Find where the given text appears and provide that cell's center as [X, Y] coordinate. 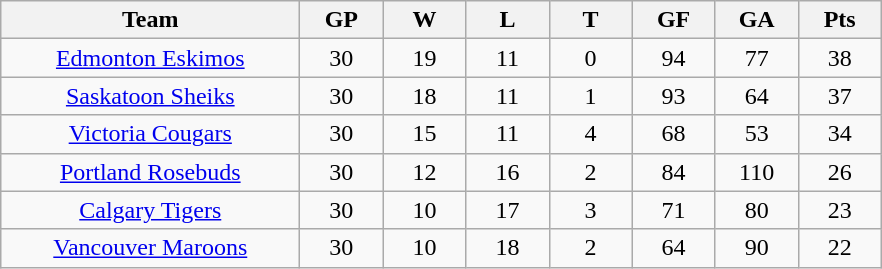
Saskatoon Sheiks [150, 96]
23 [840, 210]
T [590, 20]
Edmonton Eskimos [150, 58]
Calgary Tigers [150, 210]
80 [756, 210]
0 [590, 58]
Pts [840, 20]
84 [674, 172]
4 [590, 134]
Vancouver Maroons [150, 248]
37 [840, 96]
93 [674, 96]
17 [508, 210]
34 [840, 134]
68 [674, 134]
1 [590, 96]
15 [424, 134]
53 [756, 134]
L [508, 20]
77 [756, 58]
19 [424, 58]
Team [150, 20]
GA [756, 20]
Portland Rosebuds [150, 172]
22 [840, 248]
71 [674, 210]
38 [840, 58]
3 [590, 210]
110 [756, 172]
94 [674, 58]
GP [342, 20]
90 [756, 248]
W [424, 20]
16 [508, 172]
12 [424, 172]
Victoria Cougars [150, 134]
26 [840, 172]
GF [674, 20]
